Find where the given text appears and provide that cell's center as [X, Y] coordinate. 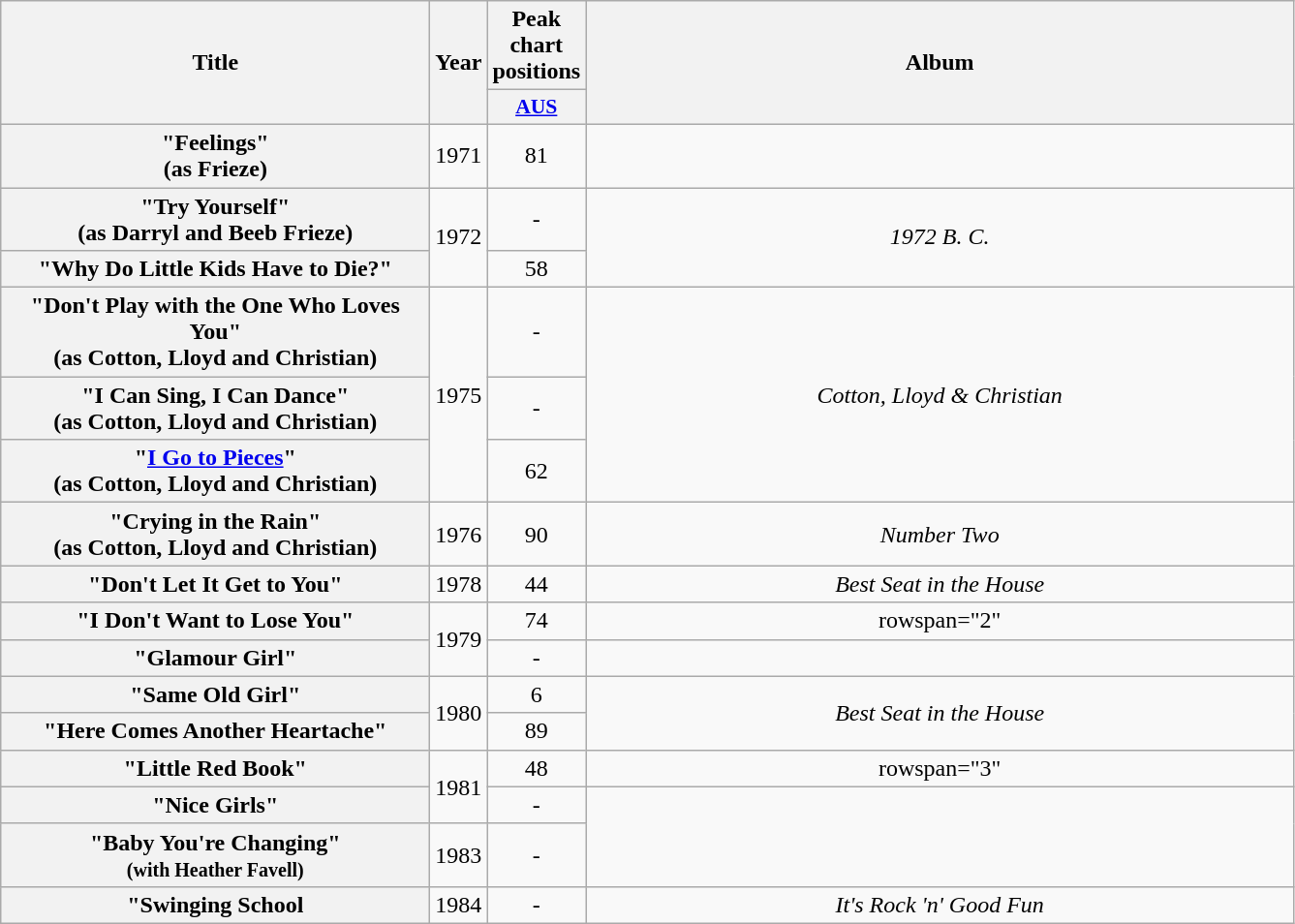
1972 B. C. [940, 238]
44 [537, 584]
"I Don't Want to Lose You" [215, 621]
AUS [537, 108]
Album [940, 63]
1981 [459, 786]
62 [537, 471]
48 [537, 768]
"I Go to Pieces" (as Cotton, Lloyd and Christian) [215, 471]
It's Rock 'n' Good Fun [940, 905]
"Here Comes Another Heartache" [215, 731]
"Don't Play with the One Who Loves You" (as Cotton, Lloyd and Christian) [215, 332]
81 [537, 155]
rowspan="2" [940, 621]
"Don't Let It Get to You" [215, 584]
1975 [459, 395]
"Nice Girls" [215, 805]
1983 [459, 854]
rowspan="3" [940, 768]
"Why Do Little Kids Have to Die?" [215, 269]
"Little Red Book" [215, 768]
1971 [459, 155]
"Swinging School [215, 905]
"Baby You're Changing" (with Heather Favell) [215, 854]
74 [537, 621]
6 [537, 694]
58 [537, 269]
1978 [459, 584]
90 [537, 535]
1972 [459, 238]
1979 [459, 639]
"Same Old Girl" [215, 694]
"Feelings" (as Frieze) [215, 155]
1980 [459, 713]
89 [537, 731]
Number Two [940, 535]
"I Can Sing, I Can Dance" (as Cotton, Lloyd and Christian) [215, 409]
Cotton, Lloyd & Christian [940, 395]
"Try Yourself" (as Darryl and Beeb Frieze) [215, 219]
"Glamour Girl" [215, 658]
1984 [459, 905]
Title [215, 63]
"Crying in the Rain" (as Cotton, Lloyd and Christian) [215, 535]
Year [459, 63]
Peak chart positions [537, 46]
1976 [459, 535]
